Detect which cell encompasses the target text, then output its (x, y) center coordinate. 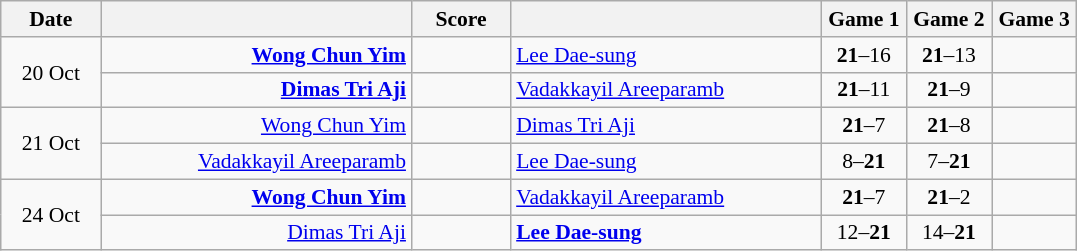
21–2 (948, 197)
12–21 (864, 233)
Game 2 (948, 19)
24 Oct (51, 214)
Game 1 (864, 19)
7–21 (948, 162)
21–11 (864, 90)
21–13 (948, 55)
21–16 (864, 55)
8–21 (864, 162)
14–21 (948, 233)
20 Oct (51, 72)
Game 3 (1034, 19)
21–9 (948, 90)
21–8 (948, 126)
Score (461, 19)
Date (51, 19)
21 Oct (51, 144)
